Scan for the cell matching the given text and deliver its [x, y] coordinate at center. 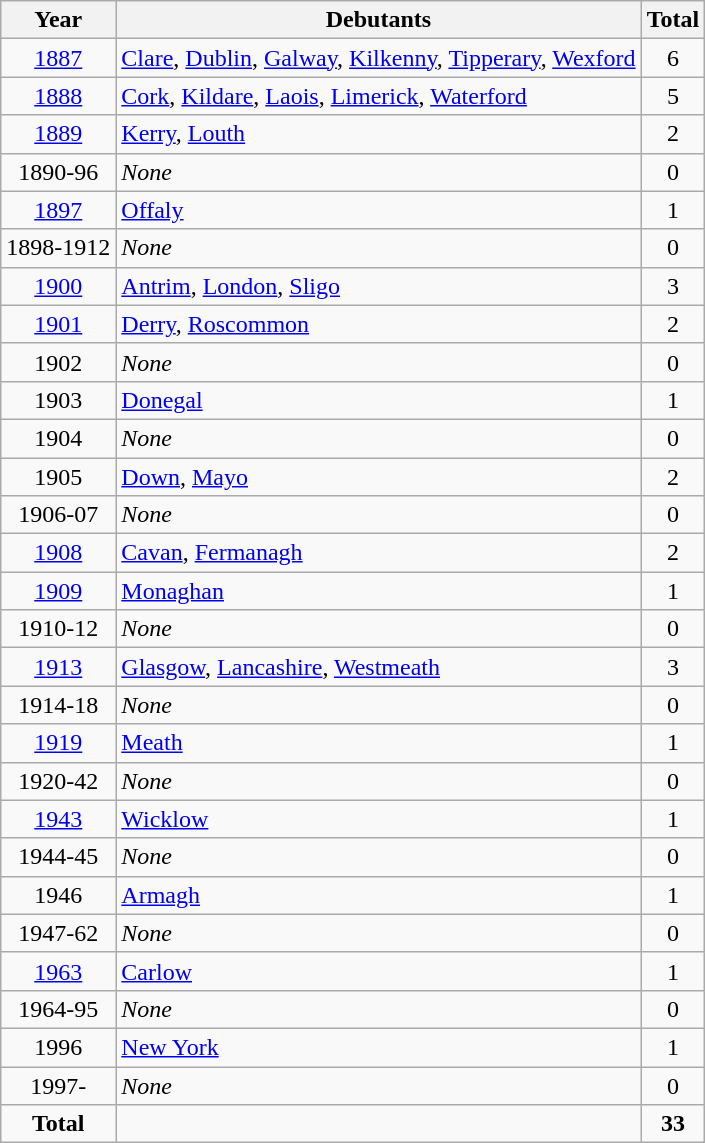
Down, Mayo [378, 477]
1947-62 [58, 933]
Cork, Kildare, Laois, Limerick, Waterford [378, 96]
Offaly [378, 210]
1909 [58, 591]
Derry, Roscommon [378, 324]
Antrim, London, Sligo [378, 286]
1901 [58, 324]
1905 [58, 477]
1902 [58, 362]
1888 [58, 96]
Kerry, Louth [378, 134]
1914-18 [58, 705]
1910-12 [58, 629]
1963 [58, 971]
Meath [378, 743]
1946 [58, 895]
1897 [58, 210]
1919 [58, 743]
Glasgow, Lancashire, Westmeath [378, 667]
Wicklow [378, 819]
1889 [58, 134]
1903 [58, 400]
1913 [58, 667]
Carlow [378, 971]
Armagh [378, 895]
1906-07 [58, 515]
5 [673, 96]
Year [58, 20]
1964-95 [58, 1009]
1996 [58, 1047]
1887 [58, 58]
Monaghan [378, 591]
1944-45 [58, 857]
1943 [58, 819]
1898-1912 [58, 248]
Debutants [378, 20]
33 [673, 1124]
1904 [58, 438]
6 [673, 58]
New York [378, 1047]
Clare, Dublin, Galway, Kilkenny, Tipperary, Wexford [378, 58]
1920-42 [58, 781]
Donegal [378, 400]
1908 [58, 553]
1900 [58, 286]
Cavan, Fermanagh [378, 553]
1890-96 [58, 172]
1997- [58, 1085]
